Return (x, y) of the center of cell containing provided text 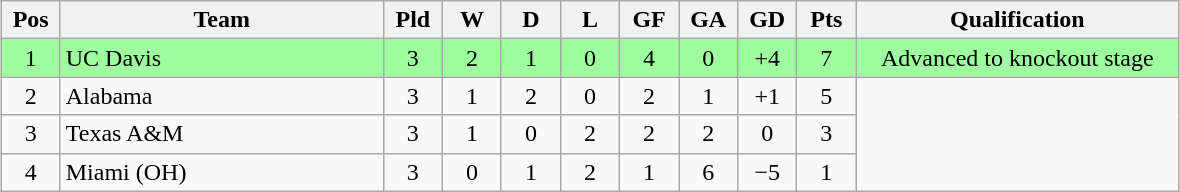
+4 (768, 58)
+1 (768, 96)
GA (708, 20)
GD (768, 20)
Texas A&M (222, 134)
Advanced to knockout stage (1018, 58)
Qualification (1018, 20)
Pts (826, 20)
GF (650, 20)
7 (826, 58)
W (472, 20)
L (590, 20)
Alabama (222, 96)
6 (708, 172)
UC Davis (222, 58)
Team (222, 20)
D (530, 20)
−5 (768, 172)
Pld (412, 20)
5 (826, 96)
Miami (OH) (222, 172)
Pos (30, 20)
